Return the [X, Y] coordinate for the center point of the cell that contains the specified text.  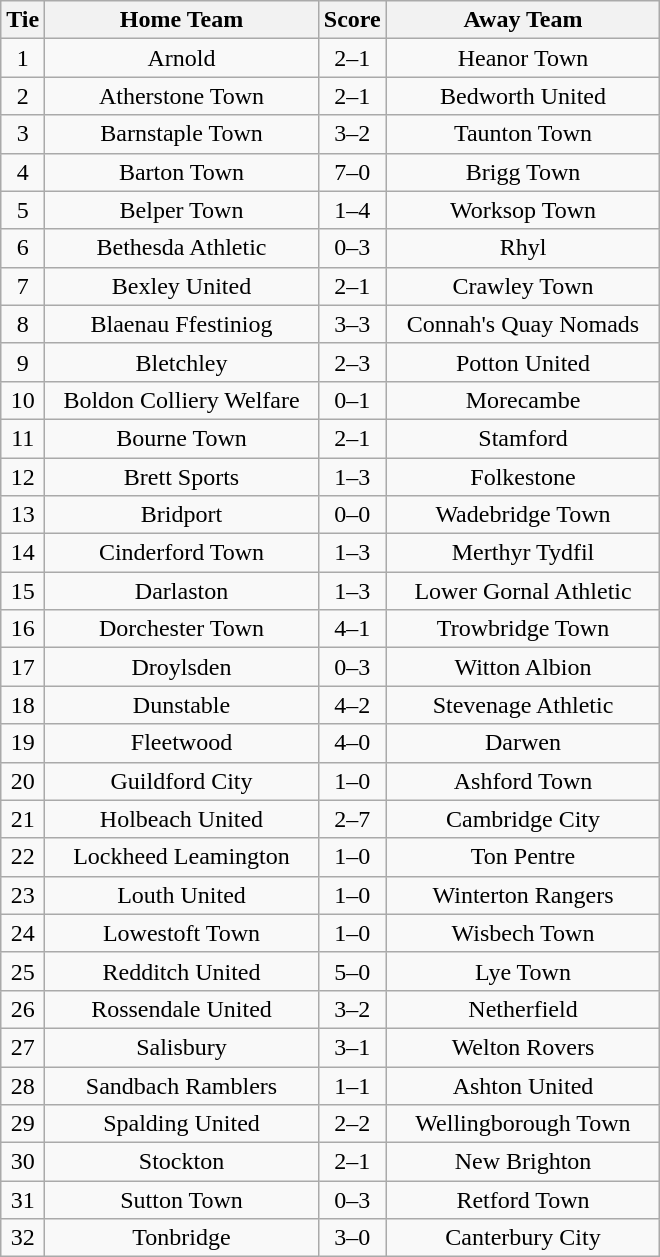
8 [23, 324]
0–0 [352, 515]
20 [23, 781]
Crawley Town [523, 286]
Canterbury City [523, 1238]
Stevenage Athletic [523, 705]
Netherfield [523, 1009]
Tonbridge [182, 1238]
Wadebridge Town [523, 515]
3 [23, 134]
16 [23, 629]
Trowbridge Town [523, 629]
Blaenau Ffestiniog [182, 324]
Bridport [182, 515]
32 [23, 1238]
2 [23, 96]
10 [23, 400]
28 [23, 1085]
Louth United [182, 895]
Home Team [182, 20]
1 [23, 58]
Connah's Quay Nomads [523, 324]
Bexley United [182, 286]
12 [23, 477]
Barnstaple Town [182, 134]
Barton Town [182, 172]
Redditch United [182, 971]
Atherstone Town [182, 96]
Brigg Town [523, 172]
Morecambe [523, 400]
Salisbury [182, 1047]
Lockheed Leamington [182, 857]
0–1 [352, 400]
11 [23, 438]
Dunstable [182, 705]
Lower Gornal Athletic [523, 591]
Tie [23, 20]
Bourne Town [182, 438]
Sandbach Ramblers [182, 1085]
Arnold [182, 58]
24 [23, 933]
Ashford Town [523, 781]
Ashton United [523, 1085]
Worksop Town [523, 210]
Score [352, 20]
Stamford [523, 438]
Fleetwood [182, 743]
22 [23, 857]
13 [23, 515]
30 [23, 1162]
4–2 [352, 705]
Bletchley [182, 362]
Bedworth United [523, 96]
2–3 [352, 362]
15 [23, 591]
Darlaston [182, 591]
5 [23, 210]
Guildford City [182, 781]
Lye Town [523, 971]
Folkestone [523, 477]
26 [23, 1009]
14 [23, 553]
Lowestoft Town [182, 933]
Rossendale United [182, 1009]
18 [23, 705]
6 [23, 248]
Dorchester Town [182, 629]
3–0 [352, 1238]
3–3 [352, 324]
3–1 [352, 1047]
4–0 [352, 743]
25 [23, 971]
New Brighton [523, 1162]
Heanor Town [523, 58]
Welton Rovers [523, 1047]
4 [23, 172]
21 [23, 819]
Rhyl [523, 248]
Potton United [523, 362]
Ton Pentre [523, 857]
Retford Town [523, 1200]
1–1 [352, 1085]
17 [23, 667]
Belper Town [182, 210]
7 [23, 286]
Boldon Colliery Welfare [182, 400]
5–0 [352, 971]
Darwen [523, 743]
9 [23, 362]
Away Team [523, 20]
Merthyr Tydfil [523, 553]
4–1 [352, 629]
23 [23, 895]
19 [23, 743]
Sutton Town [182, 1200]
Bethesda Athletic [182, 248]
31 [23, 1200]
27 [23, 1047]
Droylsden [182, 667]
Cinderford Town [182, 553]
Holbeach United [182, 819]
Cambridge City [523, 819]
2–7 [352, 819]
Wisbech Town [523, 933]
7–0 [352, 172]
Winterton Rangers [523, 895]
Taunton Town [523, 134]
Brett Sports [182, 477]
Stockton [182, 1162]
Witton Albion [523, 667]
1–4 [352, 210]
Spalding United [182, 1124]
Wellingborough Town [523, 1124]
29 [23, 1124]
2–2 [352, 1124]
